Extract the [x, y] coordinate from the center of the cell holding the provided text.  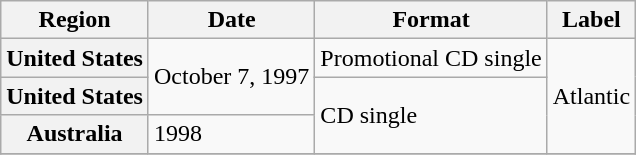
Label [591, 20]
Promotional CD single [431, 58]
Atlantic [591, 96]
Date [231, 20]
CD single [431, 115]
1998 [231, 134]
Format [431, 20]
Region [75, 20]
Australia [75, 134]
October 7, 1997 [231, 77]
